Return (X, Y) of the center of cell containing provided text 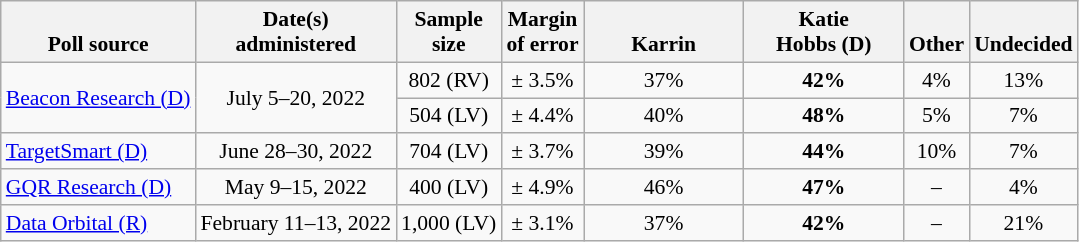
Other (936, 32)
504 (LV) (448, 116)
21% (1023, 223)
GQR Research (D) (98, 187)
1,000 (LV) (448, 223)
± 3.1% (542, 223)
400 (LV) (448, 187)
Poll source (98, 32)
Samplesize (448, 32)
10% (936, 152)
July 5–20, 2022 (296, 98)
48% (824, 116)
± 4.4% (542, 116)
46% (664, 187)
40% (664, 116)
May 9–15, 2022 (296, 187)
TargetSmart (D) (98, 152)
47% (824, 187)
± 4.9% (542, 187)
39% (664, 152)
Beacon Research (D) (98, 98)
± 3.5% (542, 80)
Date(s)administered (296, 32)
KatieHobbs (D) (824, 32)
± 3.7% (542, 152)
5% (936, 116)
44% (824, 152)
Undecided (1023, 32)
Marginof error (542, 32)
802 (RV) (448, 80)
June 28–30, 2022 (296, 152)
13% (1023, 80)
704 (LV) (448, 152)
February 11–13, 2022 (296, 223)
Data Orbital (R) (98, 223)
Karrin (664, 32)
